Provide the (X, Y) coordinate of the cell's center where the given text is located.  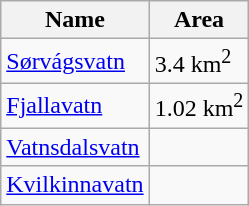
Area (199, 20)
Sørvágsvatn (75, 62)
Fjallavatn (75, 106)
Name (75, 20)
1.02 km2 (199, 106)
3.4 km2 (199, 62)
Kvilkinnavatn (75, 185)
Vatnsdalsvatn (75, 147)
